Pinpoint the cell where the given text exists, returning its (X, Y) midpoint coordinate. 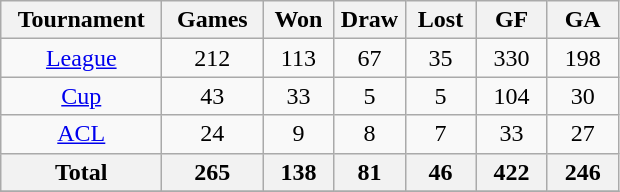
138 (298, 172)
330 (512, 58)
246 (582, 172)
81 (370, 172)
8 (370, 134)
24 (212, 134)
Draw (370, 20)
27 (582, 134)
9 (298, 134)
Cup (82, 96)
198 (582, 58)
422 (512, 172)
35 (440, 58)
Won (298, 20)
67 (370, 58)
7 (440, 134)
46 (440, 172)
113 (298, 58)
43 (212, 96)
30 (582, 96)
GF (512, 20)
212 (212, 58)
Lost (440, 20)
ACL (82, 134)
104 (512, 96)
Total (82, 172)
Tournament (82, 20)
League (82, 58)
GA (582, 20)
Games (212, 20)
265 (212, 172)
